Extract the [X, Y] coordinate from the center of the cell holding the provided text.  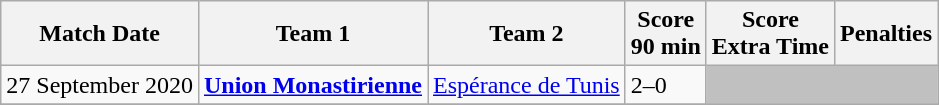
Union Monastirienne [312, 85]
Penalties [886, 34]
2–0 [666, 85]
Team 1 [312, 34]
Match Date [100, 34]
Team 2 [527, 34]
ScoreExtra Time [770, 34]
Espérance de Tunis [527, 85]
Score90 min [666, 34]
27 September 2020 [100, 85]
